Provide the [X, Y] coordinate of the cell's center where the given text is located.  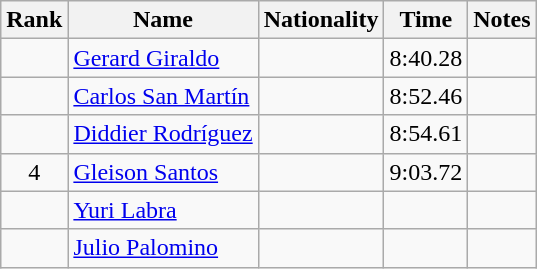
Gleison Santos [163, 172]
Carlos San Martín [163, 96]
8:52.46 [426, 96]
Rank [34, 20]
Yuri Labra [163, 210]
Gerard Giraldo [163, 58]
Diddier Rodríguez [163, 134]
Notes [502, 20]
Julio Palomino [163, 248]
8:54.61 [426, 134]
4 [34, 172]
Time [426, 20]
Nationality [321, 20]
Name [163, 20]
8:40.28 [426, 58]
9:03.72 [426, 172]
